Provide the [X, Y] coordinate of the cell's center where the given text is located.  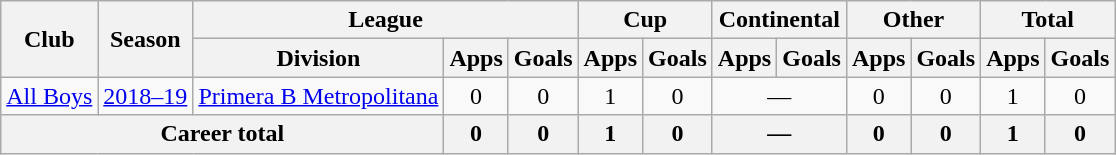
Season [146, 39]
League [386, 20]
Total [1048, 20]
Other [913, 20]
Continental [779, 20]
Career total [222, 134]
2018–19 [146, 96]
All Boys [50, 96]
Cup [645, 20]
Division [318, 58]
Club [50, 39]
Primera B Metropolitana [318, 96]
